Return the (x, y) coordinate for the center point of the cell that contains the specified text.  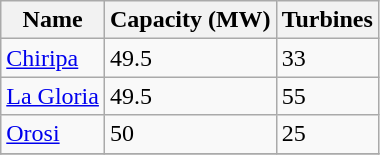
Name (53, 20)
55 (327, 96)
Orosi (53, 134)
50 (190, 134)
25 (327, 134)
33 (327, 58)
La Gloria (53, 96)
Chiripa (53, 58)
Capacity (MW) (190, 20)
Turbines (327, 20)
